Find where the given text appears and provide that cell's center as (X, Y) coordinate. 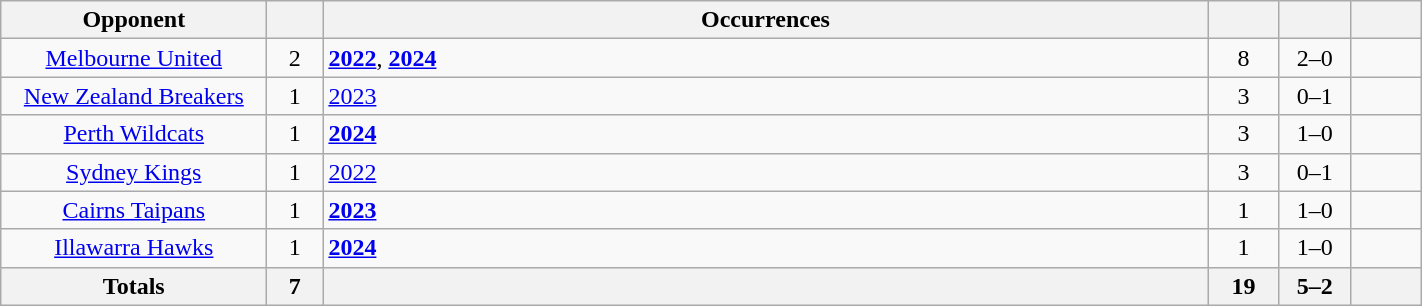
Totals (134, 286)
Illawarra Hawks (134, 248)
2–0 (1314, 58)
Occurrences (766, 20)
5–2 (1314, 286)
2 (295, 58)
New Zealand Breakers (134, 96)
Melbourne United (134, 58)
Sydney Kings (134, 172)
7 (295, 286)
2022, 2024 (766, 58)
Cairns Taipans (134, 210)
2022 (766, 172)
Perth Wildcats (134, 134)
8 (1244, 58)
19 (1244, 286)
Opponent (134, 20)
